Pinpoint the cell where the given text exists, returning its (x, y) midpoint coordinate. 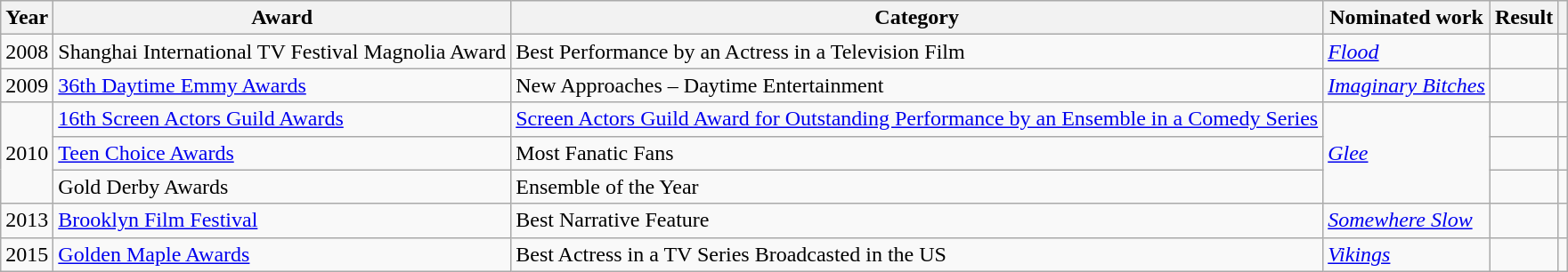
Best Actress in a TV Series Broadcasted in the US (917, 254)
16th Screen Actors Guild Awards (282, 119)
Glee (1407, 153)
Teen Choice Awards (282, 153)
Somewhere Slow (1407, 220)
2008 (27, 52)
Brooklyn Film Festival (282, 220)
36th Daytime Emmy Awards (282, 85)
Most Fanatic Fans (917, 153)
Imaginary Bitches (1407, 85)
Result (1523, 18)
Nominated work (1407, 18)
2015 (27, 254)
Screen Actors Guild Award for Outstanding Performance by an Ensemble in a Comedy Series (917, 119)
Award (282, 18)
Vikings (1407, 254)
2013 (27, 220)
Flood (1407, 52)
Category (917, 18)
Golden Maple Awards (282, 254)
Best Performance by an Actress in a Television Film (917, 52)
Year (27, 18)
Ensemble of the Year (917, 187)
Best Narrative Feature (917, 220)
2009 (27, 85)
New Approaches – Daytime Entertainment (917, 85)
Gold Derby Awards (282, 187)
2010 (27, 153)
Shanghai International TV Festival Magnolia Award (282, 52)
